Return [X, Y] of the center of cell containing provided text 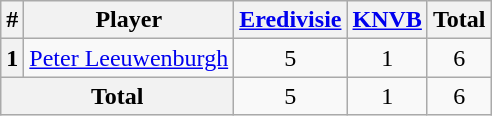
Player [129, 20]
Eredivisie [290, 20]
Peter Leeuwenburgh [129, 58]
# [12, 20]
KNVB [387, 20]
